Pinpoint the cell where the given text exists, returning its (X, Y) midpoint coordinate. 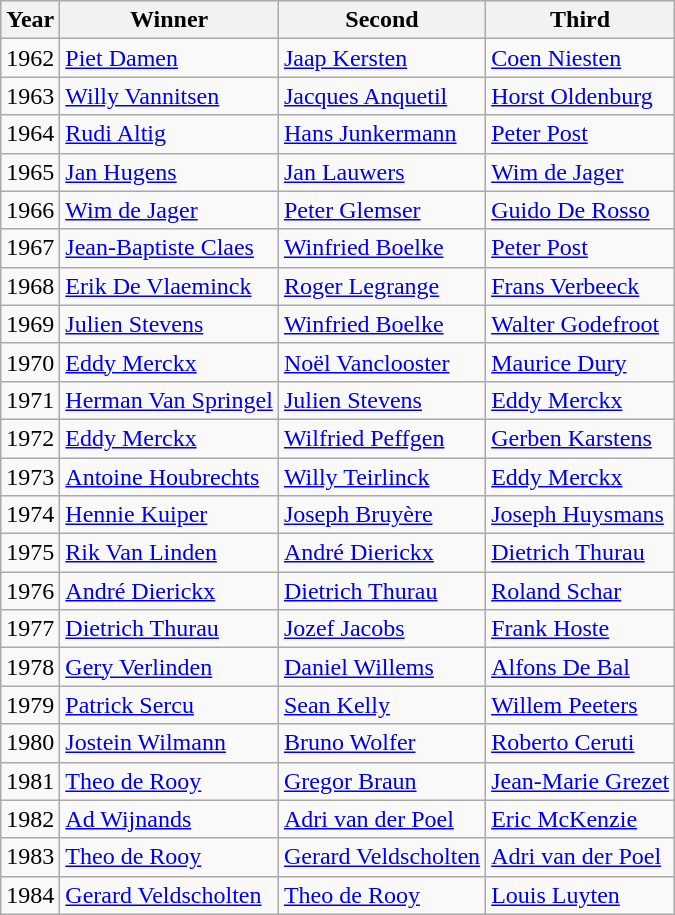
Alfons De Bal (580, 667)
1975 (30, 553)
Rik Van Linden (170, 553)
Year (30, 20)
1965 (30, 172)
Gregor Braun (382, 781)
1974 (30, 515)
1978 (30, 667)
Maurice Dury (580, 362)
Erik De Vlaeminck (170, 286)
Patrick Sercu (170, 705)
1962 (30, 58)
Rudi Altig (170, 134)
Herman Van Springel (170, 400)
1967 (30, 248)
Horst Oldenburg (580, 96)
Daniel Willems (382, 667)
1973 (30, 477)
1984 (30, 895)
Roberto Ceruti (580, 743)
Louis Luyten (580, 895)
Jacques Anquetil (382, 96)
1970 (30, 362)
1964 (30, 134)
Third (580, 20)
Willy Teirlinck (382, 477)
Jan Hugens (170, 172)
Hennie Kuiper (170, 515)
Jean-Marie Grezet (580, 781)
1966 (30, 210)
Hans Junkermann (382, 134)
Antoine Houbrechts (170, 477)
Walter Godefroot (580, 324)
Eric McKenzie (580, 819)
Bruno Wolfer (382, 743)
1963 (30, 96)
Jean-Baptiste Claes (170, 248)
Joseph Bruyère (382, 515)
Willem Peeters (580, 705)
Gerben Karstens (580, 438)
1977 (30, 629)
Piet Damen (170, 58)
Jozef Jacobs (382, 629)
Frank Hoste (580, 629)
Sean Kelly (382, 705)
1983 (30, 857)
Gery Verlinden (170, 667)
Wilfried Peffgen (382, 438)
Guido De Rosso (580, 210)
Willy Vannitsen (170, 96)
1972 (30, 438)
Jaap Kersten (382, 58)
1981 (30, 781)
1976 (30, 591)
Coen Niesten (580, 58)
Roger Legrange (382, 286)
1979 (30, 705)
Winner (170, 20)
1969 (30, 324)
1971 (30, 400)
Second (382, 20)
Noël Vanclooster (382, 362)
Jostein Wilmann (170, 743)
Joseph Huysmans (580, 515)
1980 (30, 743)
Peter Glemser (382, 210)
Ad Wijnands (170, 819)
1982 (30, 819)
Frans Verbeeck (580, 286)
Jan Lauwers (382, 172)
1968 (30, 286)
Roland Schar (580, 591)
